Output the (x, y) coordinate of the center of the cell containing the given text.  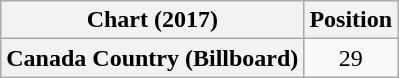
Position (351, 20)
Chart (2017) (152, 20)
Canada Country (Billboard) (152, 58)
29 (351, 58)
